Find where the given text appears and provide that cell's center as [x, y] coordinate. 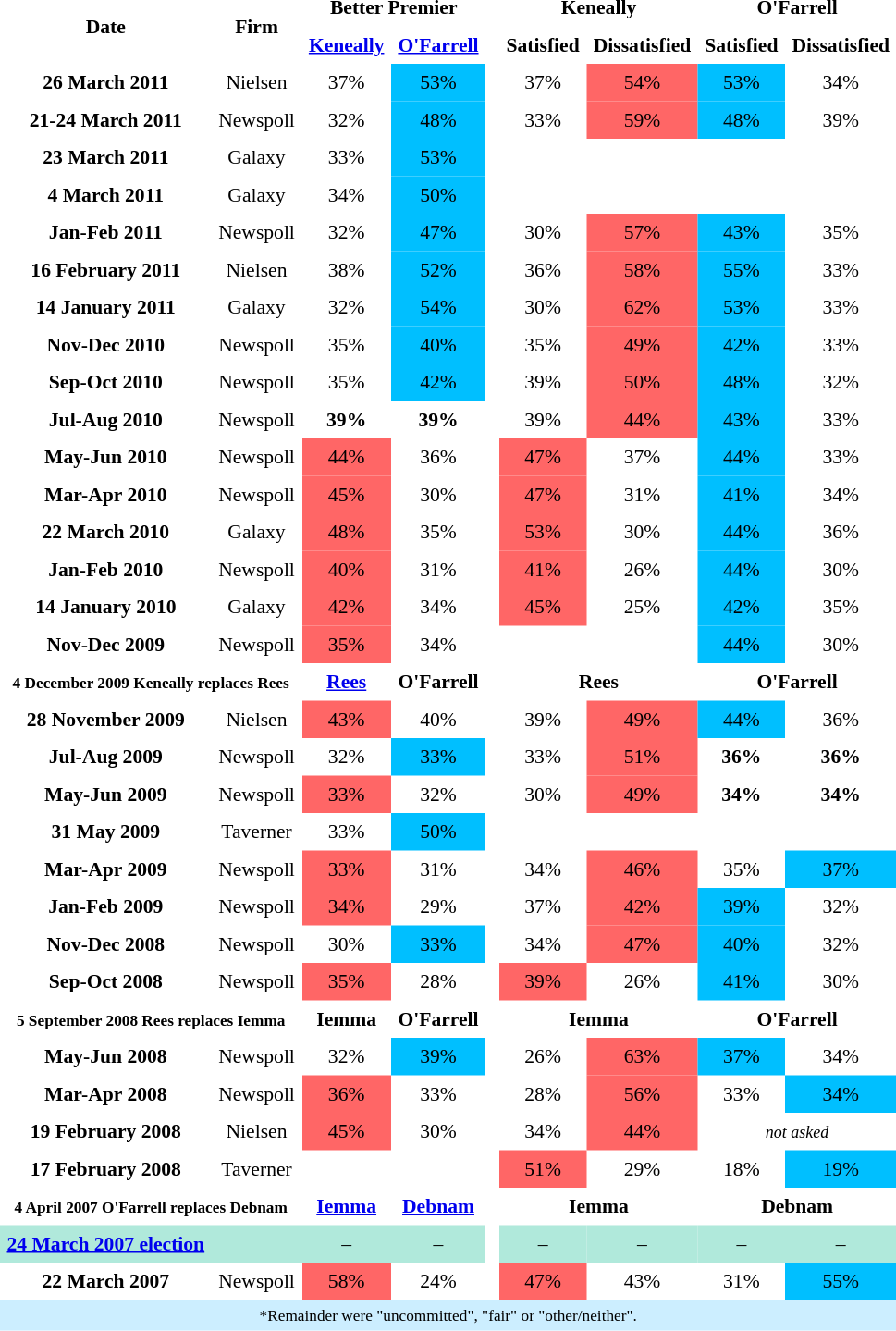
52% [438, 270]
24% [438, 1281]
Jan-Feb 2009 [105, 906]
Mar-Apr 2010 [105, 494]
Jul-Aug 2010 [105, 420]
24 March 2007 election [105, 1243]
Nov-Dec 2009 [105, 644]
4 April 2007 O'Farrell replaces Debnam [151, 1206]
May-Jun 2009 [105, 794]
16 February 2011 [105, 270]
5 September 2008 Rees replaces Iemma [151, 1019]
38% [346, 270]
4 March 2011 [105, 194]
26 March 2011 [105, 82]
*Remainder were "uncommitted", "fair" or "other/neither". [448, 1315]
Sep-Oct 2008 [105, 981]
17 February 2008 [105, 1169]
25% [642, 607]
57% [642, 232]
Jan-Feb 2011 [105, 232]
14 January 2011 [105, 307]
Nov-Dec 2008 [105, 943]
Debnam [438, 1206]
28 November 2009 [105, 720]
Mar-Apr 2009 [105, 869]
Mar-Apr 2008 [105, 1093]
Sep-Oct 2010 [105, 382]
56% [642, 1093]
Jul-Aug 2009 [105, 757]
May-Jun 2008 [105, 1056]
21-24 March 2011 [105, 120]
22 March 2010 [105, 532]
62% [642, 307]
Dissatisfied [642, 44]
31 May 2009 [105, 832]
46% [642, 869]
14 January 2010 [105, 607]
Keneally [346, 44]
22 March 2007 [105, 1281]
May-Jun 2010 [105, 457]
55% [742, 270]
18% [742, 1169]
63% [642, 1056]
59% [642, 120]
19 February 2008 [105, 1131]
Jan-Feb 2010 [105, 570]
23 March 2011 [105, 157]
Nov-Dec 2010 [105, 344]
4 December 2009 Keneally replaces Rees [151, 682]
